Search for the cell housing the specified text and yield its (X, Y) center coordinate. 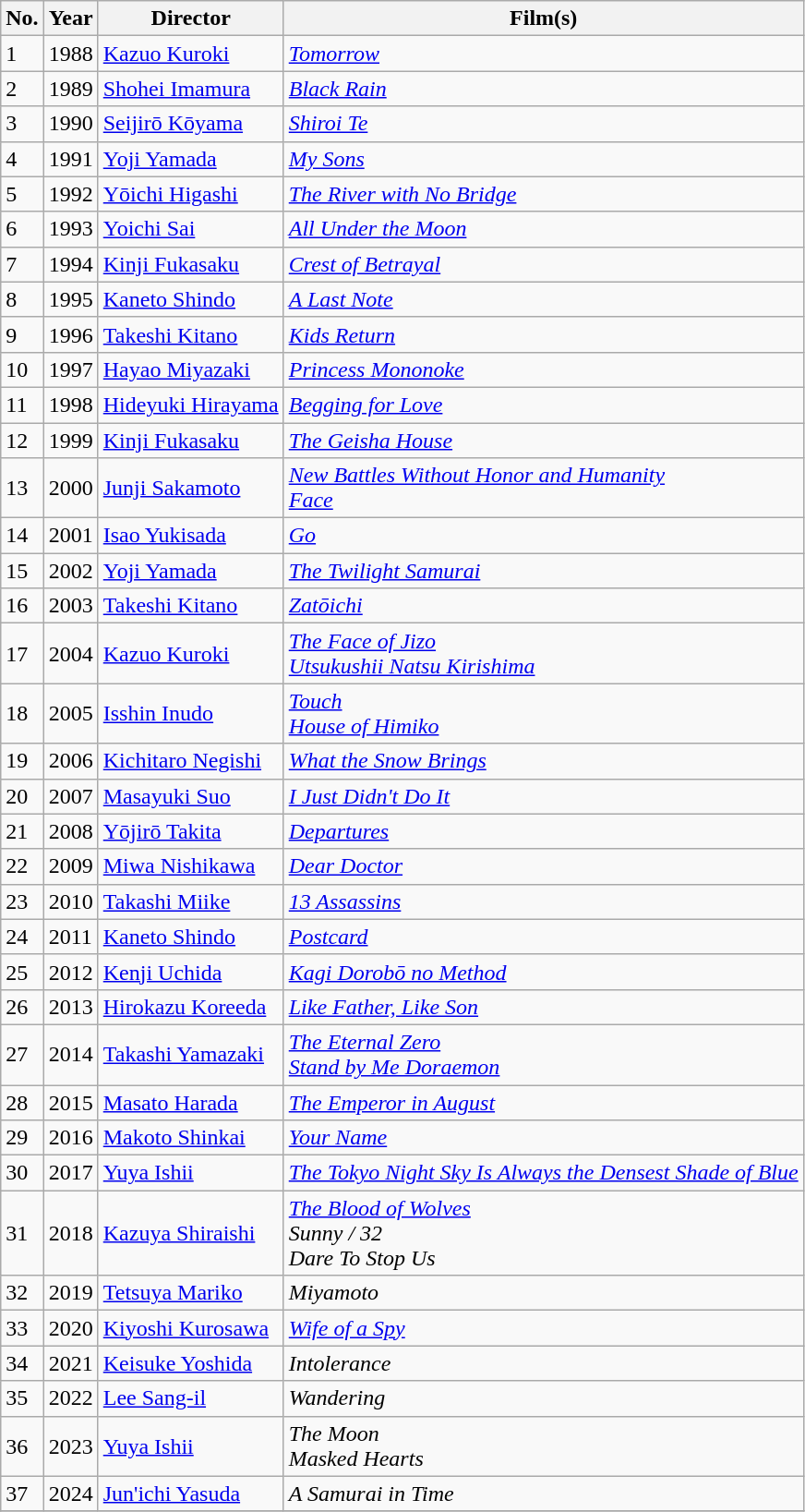
2005 (70, 713)
Isshin Inudo (190, 713)
35 (22, 1398)
All Under the Moon (543, 229)
2002 (70, 571)
6 (22, 229)
1989 (70, 89)
TouchHouse of Himiko (543, 713)
The Geisha House (543, 441)
Miwa Nishikawa (190, 866)
Junji Sakamoto (190, 488)
Film(s) (543, 18)
Begging for Love (543, 405)
19 (22, 761)
15 (22, 571)
Shohei Imamura (190, 89)
Yoichi Sai (190, 229)
1999 (70, 441)
Intolerance (543, 1363)
13 (22, 488)
Like Father, Like Son (543, 1007)
Seijirō Kōyama (190, 124)
22 (22, 866)
2022 (70, 1398)
Year (70, 18)
Takashi Yamazaki (190, 1055)
No. (22, 18)
33 (22, 1328)
2003 (70, 606)
Takashi Miike (190, 901)
28 (22, 1102)
4 (22, 159)
2006 (70, 761)
17 (22, 654)
The Face of JizoUtsukushii Natsu Kirishima (543, 654)
Yōichi Higashi (190, 194)
2008 (70, 831)
Wife of a Spy (543, 1328)
1992 (70, 194)
Go (543, 536)
Isao Yukisada (190, 536)
Black Rain (543, 89)
1990 (70, 124)
The Twilight Samurai (543, 571)
Makoto Shinkai (190, 1138)
Tetsuya Mariko (190, 1293)
Shiroi Te (543, 124)
Miyamoto (543, 1293)
The Tokyo Night Sky Is Always the Densest Shade of Blue (543, 1173)
Crest of Betrayal (543, 264)
2000 (70, 488)
Departures (543, 831)
Lee Sang-il (190, 1398)
The Emperor in August (543, 1102)
1991 (70, 159)
Postcard (543, 937)
1988 (70, 54)
16 (22, 606)
12 (22, 441)
18 (22, 713)
2001 (70, 536)
2013 (70, 1007)
2020 (70, 1328)
14 (22, 536)
1995 (70, 299)
Keisuke Yoshida (190, 1363)
2007 (70, 796)
The Eternal ZeroStand by Me Doraemon (543, 1055)
2009 (70, 866)
1998 (70, 405)
11 (22, 405)
2012 (70, 972)
Kichitaro Negishi (190, 761)
Dear Doctor (543, 866)
8 (22, 299)
The MoonMasked Hearts (543, 1446)
31 (22, 1233)
Kenji Uchida (190, 972)
Hirokazu Koreeda (190, 1007)
The Blood of WolvesSunny / 32Dare To Stop Us (543, 1233)
7 (22, 264)
26 (22, 1007)
2024 (70, 1494)
30 (22, 1173)
2014 (70, 1055)
Hayao Miyazaki (190, 369)
2004 (70, 654)
2019 (70, 1293)
Kiyoshi Kurosawa (190, 1328)
3 (22, 124)
Masato Harada (190, 1102)
1993 (70, 229)
Zatōichi (543, 606)
9 (22, 334)
Kazuya Shiraishi (190, 1233)
2016 (70, 1138)
Tomorrow (543, 54)
I Just Didn't Do It (543, 796)
29 (22, 1138)
1996 (70, 334)
Yōjirō Takita (190, 831)
21 (22, 831)
Kagi Dorobō no Method (543, 972)
Your Name (543, 1138)
A Samurai in Time (543, 1494)
2 (22, 89)
1997 (70, 369)
1 (22, 54)
24 (22, 937)
2015 (70, 1102)
2017 (70, 1173)
13 Assassins (543, 901)
The River with No Bridge (543, 194)
2018 (70, 1233)
Director (190, 18)
2010 (70, 901)
Kids Return (543, 334)
2011 (70, 937)
20 (22, 796)
Hideyuki Hirayama (190, 405)
32 (22, 1293)
27 (22, 1055)
23 (22, 901)
Masayuki Suo (190, 796)
A Last Note (543, 299)
What the Snow Brings (543, 761)
Wandering (543, 1398)
37 (22, 1494)
25 (22, 972)
34 (22, 1363)
1994 (70, 264)
2021 (70, 1363)
5 (22, 194)
New Battles Without Honor and HumanityFace (543, 488)
My Sons (543, 159)
36 (22, 1446)
Jun'ichi Yasuda (190, 1494)
2023 (70, 1446)
Princess Mononoke (543, 369)
10 (22, 369)
